Return [x, y] of the center of cell containing provided text 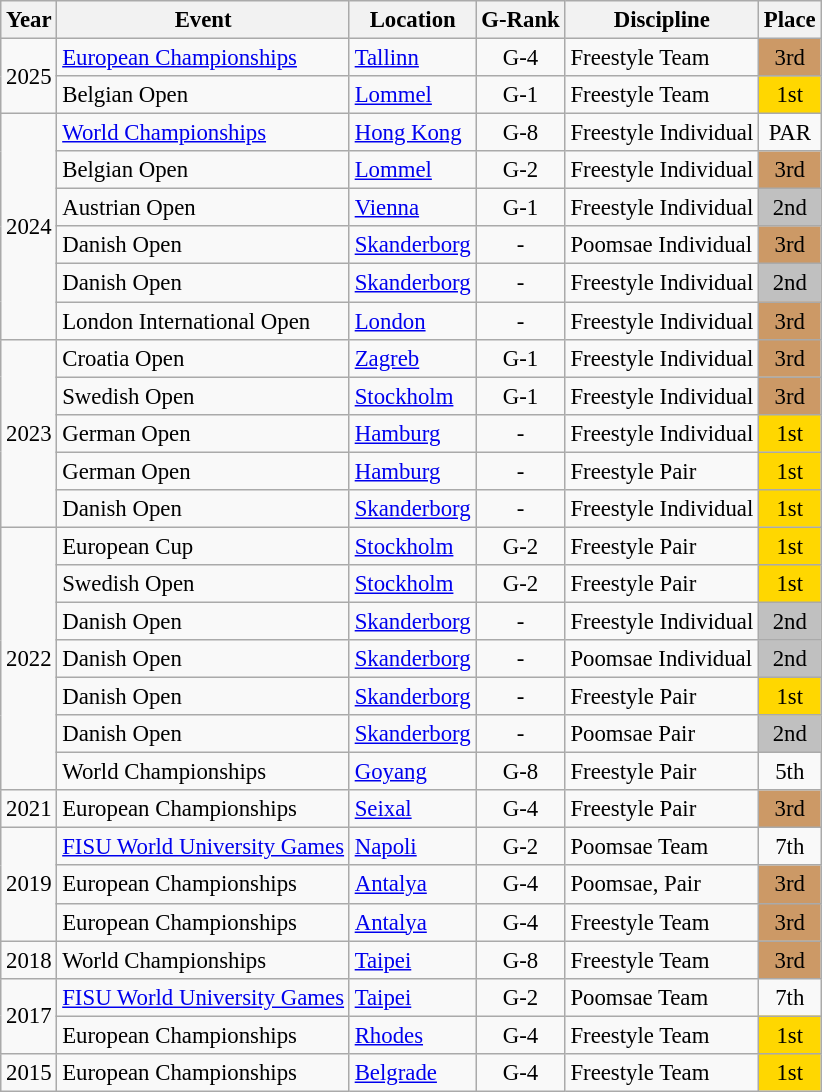
2022 [29, 658]
2017 [29, 1016]
G-Rank [520, 20]
Poomsae, Pair [662, 885]
Discipline [662, 20]
2023 [29, 433]
Napoli [412, 847]
2019 [29, 884]
Goyang [412, 772]
Croatia Open [203, 358]
Location [412, 20]
5th [790, 772]
2018 [29, 960]
Rhodes [412, 1035]
Austrian Open [203, 208]
Tallinn [412, 58]
2015 [29, 1073]
London [412, 321]
Belgrade [412, 1073]
Zagreb [412, 358]
European Cup [203, 546]
Seixal [412, 809]
2025 [29, 76]
2021 [29, 809]
Vienna [412, 208]
London International Open [203, 321]
Hong Kong [412, 133]
Event [203, 20]
Year [29, 20]
PAR [790, 133]
Place [790, 20]
Poomsae Pair [662, 734]
2024 [29, 227]
